Determine the [x, y] coordinate at the center of the cell enclosing the given text.  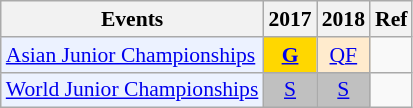
Events [132, 19]
Asian Junior Championships [132, 55]
2018 [344, 19]
G [290, 55]
2017 [290, 19]
Ref [391, 19]
QF [344, 55]
World Junior Championships [132, 90]
